Capture the cell that displays the provided text and extract its (X, Y) central coordinate. 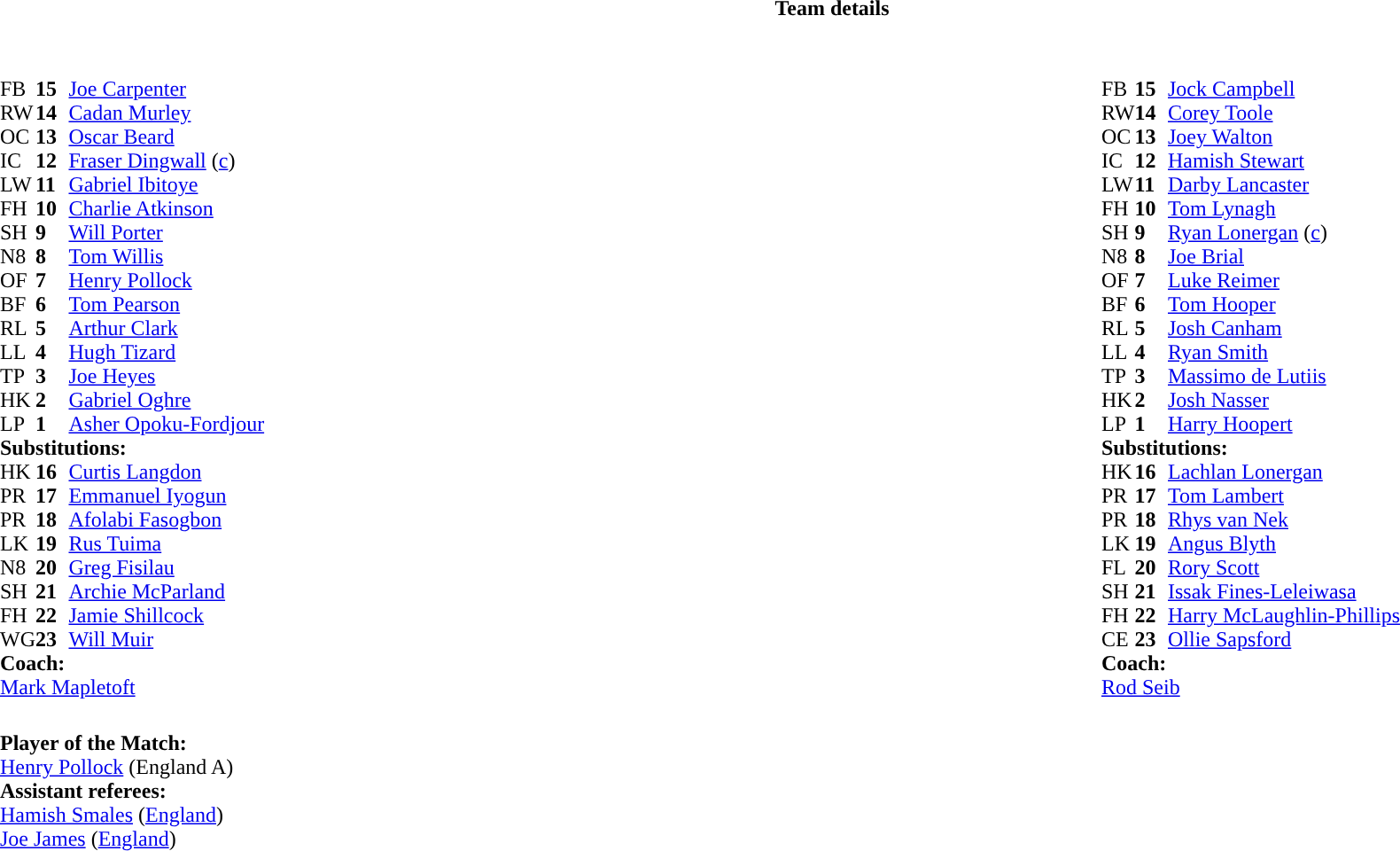
Massimo de Lutiis (1284, 376)
Tom Lynagh (1284, 209)
Oscar Beard (167, 137)
Will Porter (167, 232)
Charlie Atkinson (167, 209)
Emmanuel Iyogun (167, 496)
Will Muir (167, 640)
Josh Canham (1284, 328)
Tom Lambert (1284, 496)
Fraser Dingwall (c) (167, 161)
Josh Nasser (1284, 401)
Asher Opoku-Fordjour (167, 424)
WG (18, 640)
CE (1118, 640)
Darby Lancaster (1284, 184)
Hugh Tizard (167, 353)
Corey Toole (1284, 113)
Luke Reimer (1284, 280)
Jock Campbell (1284, 89)
Tom Willis (167, 257)
Archie McParland (167, 592)
Gabriel Oghre (167, 401)
Gabriel Ibitoye (167, 184)
Hamish Stewart (1284, 161)
Issak Fines-Leleiwasa (1284, 592)
Mark Mapletoft (132, 688)
Rod Seib (1251, 688)
Joe Heyes (167, 376)
Joey Walton (1284, 137)
Ryan Lonergan (c) (1284, 232)
Harry McLaughlin-Phillips (1284, 615)
Jamie Shillcock (167, 615)
Tom Hooper (1284, 305)
Lachlan Lonergan (1284, 472)
Tom Pearson (167, 305)
Arthur Clark (167, 328)
Harry Hoopert (1284, 424)
Rory Scott (1284, 567)
Ollie Sapsford (1284, 640)
Afolabi Fasogbon (167, 519)
Henry Pollock (167, 280)
Ryan Smith (1284, 353)
Angus Blyth (1284, 544)
Cadan Murley (167, 113)
Joe Brial (1284, 257)
Joe Carpenter (167, 89)
Rhys van Nek (1284, 519)
Rus Tuima (167, 544)
Curtis Langdon (167, 472)
FL (1118, 567)
Greg Fisilau (167, 567)
